Return (X, Y) of the center of cell containing provided text 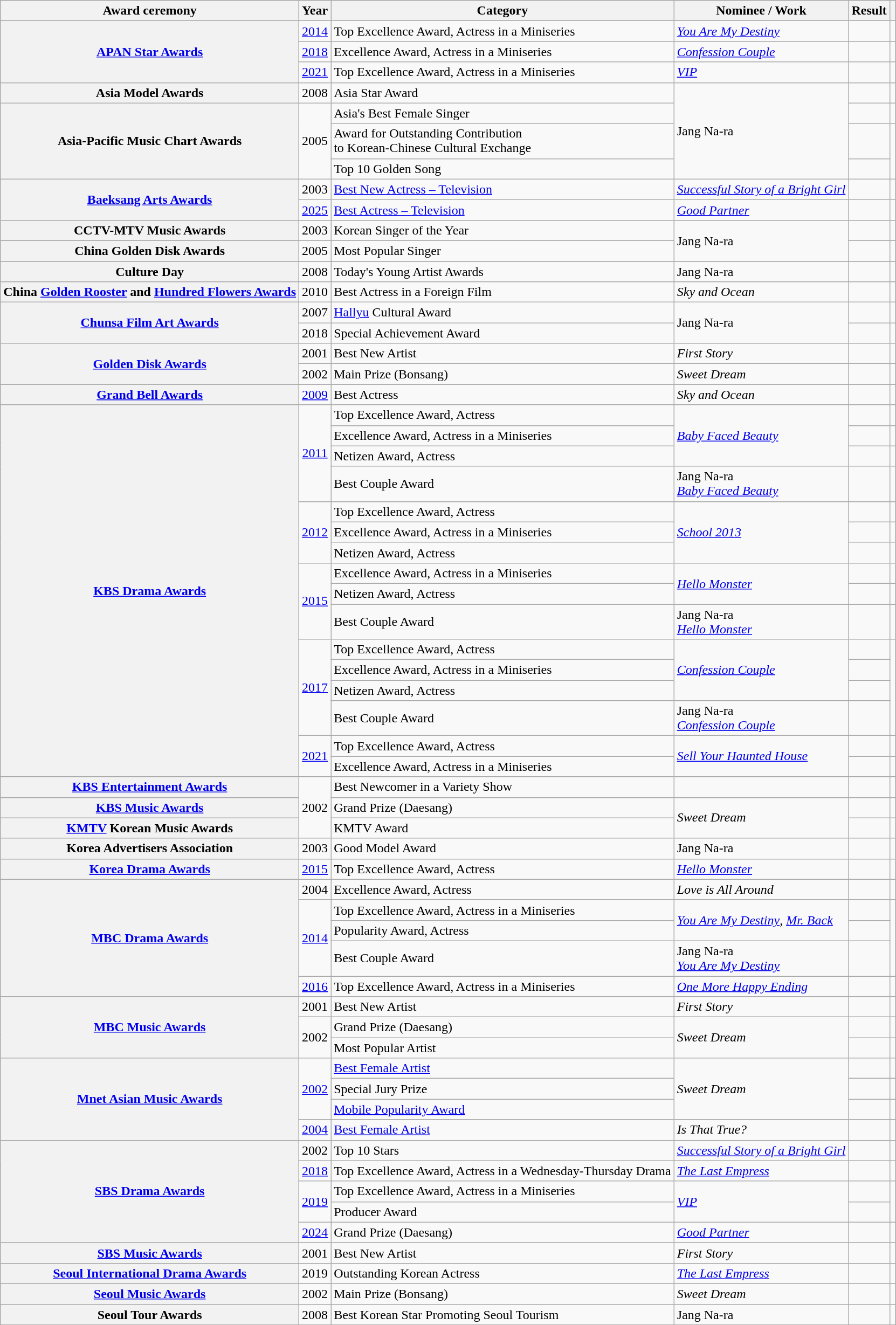
Jang Na-ra Baby Faced Beauty (761, 484)
Seoul Tour Awards (150, 1315)
MBC Music Awards (150, 1027)
Most Popular Artist (502, 1048)
Sell Your Haunted House (761, 756)
Excellence Award, Actress (502, 889)
Best New Actress – Television (502, 189)
Outstanding Korean Actress (502, 1273)
2016 (315, 986)
Baby Faced Beauty (761, 436)
2012 (315, 532)
KMTV Award (502, 828)
Korea Advertisers Association (150, 848)
Special Achievement Award (502, 333)
2025 (315, 210)
Jang Na-ra Confession Couple (761, 718)
Jang Na-ra You Are My Destiny (761, 958)
China Golden Rooster and Hundred Flowers Awards (150, 292)
Best Korean Star Promoting Seoul Tourism (502, 1315)
Category (502, 11)
Baeksang Arts Awards (150, 199)
KMTV Korean Music Awards (150, 828)
2017 (315, 688)
CCTV-MTV Music Awards (150, 230)
Korean Singer of the Year (502, 230)
Asia-Pacific Music Chart Awards (150, 141)
Top Excellence Award, Actress in a Wednesday-Thursday Drama (502, 1171)
Asia Star Award (502, 93)
One More Happy Ending (761, 986)
SBS Drama Awards (150, 1191)
Top 10 Golden Song (502, 169)
2024 (315, 1232)
KBS Music Awards (150, 808)
Special Jury Prize (502, 1089)
You Are My Destiny (761, 31)
2011 (315, 453)
Asia Model Awards (150, 93)
Mnet Asian Music Awards (150, 1099)
Best Actress (502, 395)
You Are My Destiny, Mr. Back (761, 920)
Result (869, 11)
Grand Bell Awards (150, 395)
KBS Entertainment Awards (150, 787)
Korea Drama Awards (150, 869)
Award ceremony (150, 11)
KBS Drama Awards (150, 591)
Love is All Around (761, 889)
2009 (315, 395)
Is That True? (761, 1130)
Producer Award (502, 1212)
Best Newcomer in a Variety Show (502, 787)
Best Actress in a Foreign Film (502, 292)
Nominee / Work (761, 11)
Popularity Award, Actress (502, 930)
Seoul Music Awards (150, 1294)
Top 10 Stars (502, 1150)
Today's Young Artist Awards (502, 271)
Jang Na-ra Hello Monster (761, 621)
Year (315, 11)
Mobile Popularity Award (502, 1109)
Best Actress – Television (502, 210)
2010 (315, 292)
Asia's Best Female Singer (502, 113)
Most Popular Singer (502, 251)
School 2013 (761, 532)
Hallyu Cultural Award (502, 313)
APAN Star Awards (150, 52)
Seoul International Drama Awards (150, 1273)
Good Model Award (502, 848)
Culture Day (150, 271)
China Golden Disk Awards (150, 251)
SBS Music Awards (150, 1253)
Award for Outstanding Contribution to Korean-Chinese Cultural Exchange (502, 141)
Golden Disk Awards (150, 364)
2007 (315, 313)
Chunsa Film Art Awards (150, 323)
MBC Drama Awards (150, 938)
